Locate the cell with the specified text and output its [x, y] center coordinate. 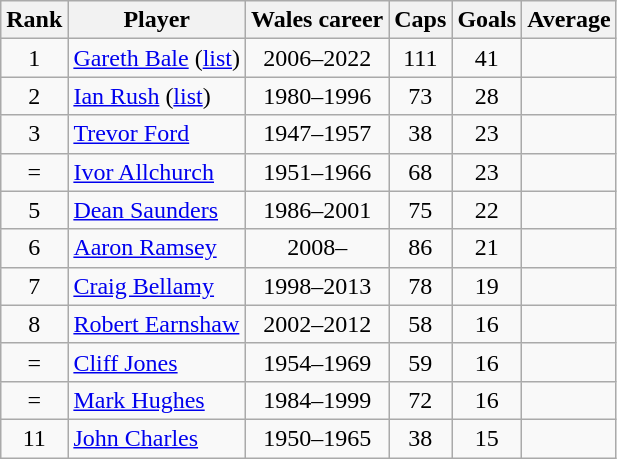
2008– [318, 248]
Average [570, 20]
75 [420, 210]
1980–1996 [318, 96]
72 [420, 400]
11 [34, 438]
Mark Hughes [157, 400]
Wales career [318, 20]
5 [34, 210]
Robert Earnshaw [157, 324]
1947–1957 [318, 134]
Caps [420, 20]
3 [34, 134]
1951–1966 [318, 172]
Player [157, 20]
19 [487, 286]
59 [420, 362]
111 [420, 58]
86 [420, 248]
78 [420, 286]
7 [34, 286]
1954–1969 [318, 362]
8 [34, 324]
Aaron Ramsey [157, 248]
Cliff Jones [157, 362]
Rank [34, 20]
6 [34, 248]
Gareth Bale (list) [157, 58]
1984–1999 [318, 400]
Goals [487, 20]
58 [420, 324]
22 [487, 210]
John Charles [157, 438]
1950–1965 [318, 438]
41 [487, 58]
21 [487, 248]
2006–2022 [318, 58]
1998–2013 [318, 286]
Dean Saunders [157, 210]
Ivor Allchurch [157, 172]
Craig Bellamy [157, 286]
1 [34, 58]
2 [34, 96]
Trevor Ford [157, 134]
73 [420, 96]
Ian Rush (list) [157, 96]
15 [487, 438]
68 [420, 172]
1986–2001 [318, 210]
28 [487, 96]
2002–2012 [318, 324]
